Return the (X, Y) coordinate for the center point of the cell that contains the specified text.  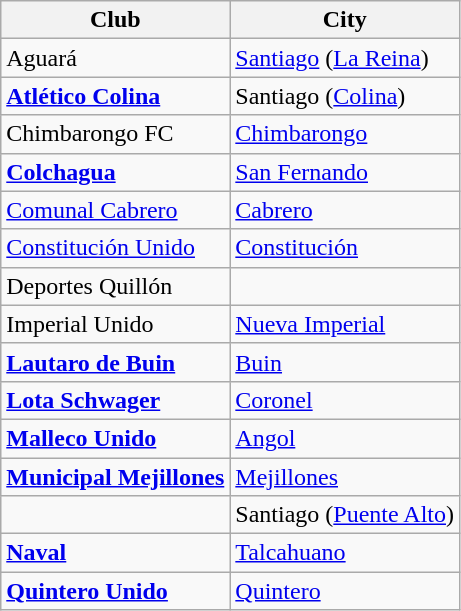
Lota Schwager (116, 400)
Mejillones (345, 477)
Santiago (Puente Alto) (345, 515)
Colchagua (116, 172)
Chimbarongo (345, 134)
Municipal Mejillones (116, 477)
Imperial Unido (116, 324)
Talcahuano (345, 553)
Nueva Imperial (345, 324)
Comunal Cabrero (116, 210)
Deportes Quillón (116, 286)
Chimbarongo FC (116, 134)
Buin (345, 362)
Santiago (Colina) (345, 96)
Aguará (116, 58)
City (345, 20)
Club (116, 20)
Constitución Unido (116, 248)
Quintero Unido (116, 591)
Coronel (345, 400)
Lautaro de Buin (116, 362)
Constitución (345, 248)
Quintero (345, 591)
Atlético Colina (116, 96)
Malleco Unido (116, 438)
Angol (345, 438)
San Fernando (345, 172)
Naval (116, 553)
Cabrero (345, 210)
Santiago (La Reina) (345, 58)
